Search for the cell housing the specified text and yield its [X, Y] center coordinate. 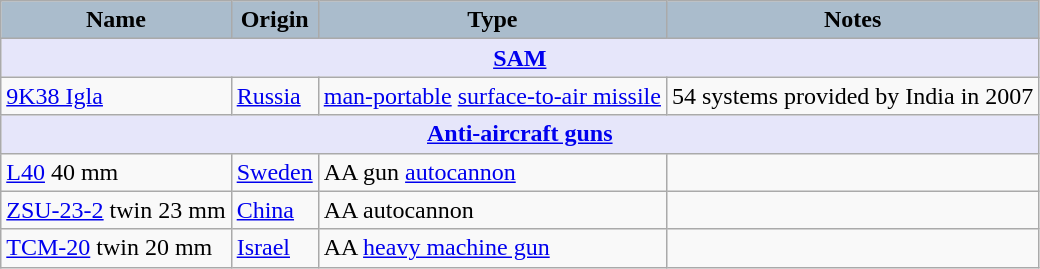
9K38 Igla [116, 96]
Origin [274, 20]
AA autocannon [492, 210]
Russia [274, 96]
AA gun autocannon [492, 172]
Notes [852, 20]
L40 40 mm [116, 172]
54 systems provided by India in 2007 [852, 96]
ZSU-23-2 twin 23 mm [116, 210]
China [274, 210]
AA heavy machine gun [492, 248]
man-portable surface-to-air missile [492, 96]
Israel [274, 248]
Name [116, 20]
Type [492, 20]
Anti-aircraft guns [520, 134]
SAM [520, 58]
Sweden [274, 172]
TCM-20 twin 20 mm [116, 248]
